Identify which cell holds the provided text, then report its [x, y] central coordinate. 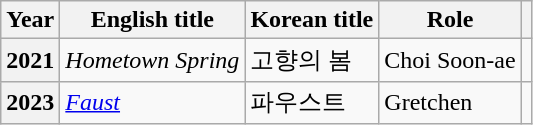
Role [450, 20]
2023 [30, 102]
Korean title [312, 20]
파우스트 [312, 102]
Choi Soon-ae [450, 60]
Gretchen [450, 102]
English title [152, 20]
Faust [152, 102]
Hometown Spring [152, 60]
Year [30, 20]
2021 [30, 60]
고향의 봄 [312, 60]
